Detect which cell encompasses the target text, then output its (X, Y) center coordinate. 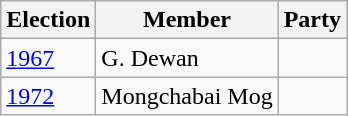
Party (312, 20)
1967 (48, 58)
Mongchabai Mog (187, 96)
G. Dewan (187, 58)
Election (48, 20)
Member (187, 20)
1972 (48, 96)
